Output the [x, y] coordinate of the center of the cell containing the given text.  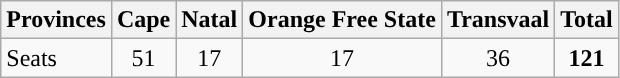
Cape [143, 20]
Total [587, 20]
Orange Free State [342, 20]
51 [143, 58]
36 [498, 58]
Natal [210, 20]
Provinces [56, 20]
Seats [56, 58]
Transvaal [498, 20]
121 [587, 58]
